From the cell containing the given text, extract its center point as [x, y] coordinate. 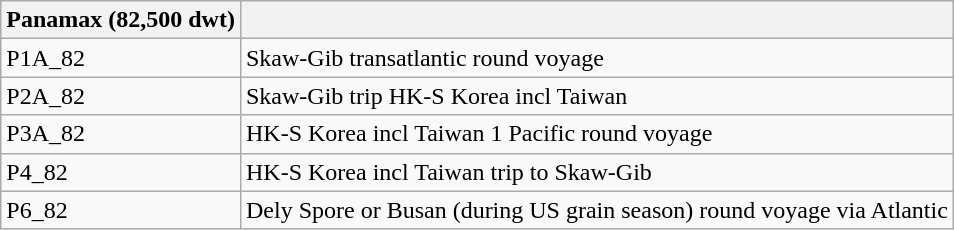
P2A_82 [121, 96]
P4_82 [121, 172]
P6_82 [121, 210]
HK-S Korea incl Taiwan 1 Pacific round voyage [596, 134]
HK-S Korea incl Taiwan trip to Skaw-Gib [596, 172]
Skaw-Gib trip HK-S Korea incl Taiwan [596, 96]
P1A_82 [121, 58]
P3A_82 [121, 134]
Panamax (82,500 dwt) [121, 20]
Skaw-Gib transatlantic round voyage [596, 58]
Dely Spore or Busan (during US grain season) round voyage via Atlantic [596, 210]
